Output the [X, Y] coordinate of the center of the cell containing the given text.  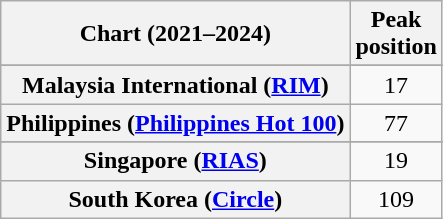
19 [396, 161]
109 [396, 199]
Singapore (RIAS) [176, 161]
17 [396, 85]
Philippines (Philippines Hot 100) [176, 123]
South Korea (Circle) [176, 199]
77 [396, 123]
Chart (2021–2024) [176, 34]
Peakposition [396, 34]
Malaysia International (RIM) [176, 85]
